Find where the given text appears and provide that cell's center as (x, y) coordinate. 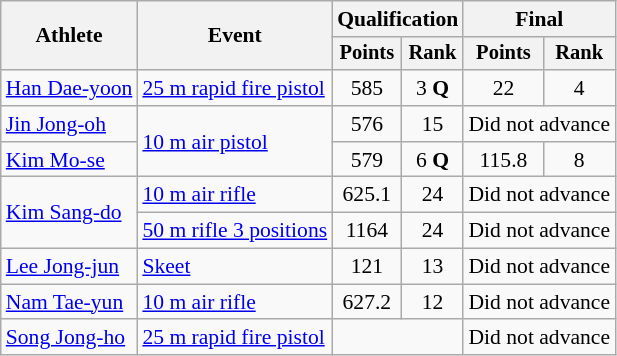
Han Dae-yoon (70, 88)
3 Q (432, 88)
576 (366, 124)
Nam Tae-yun (70, 302)
Skeet (234, 267)
Song Jong-ho (70, 338)
Kim Sang-do (70, 212)
Jin Jong-oh (70, 124)
15 (432, 124)
22 (503, 88)
625.1 (366, 195)
Event (234, 36)
Kim Mo-se (70, 160)
121 (366, 267)
12 (432, 302)
585 (366, 88)
50 m rifle 3 positions (234, 231)
13 (432, 267)
Qualification (398, 19)
10 m air pistol (234, 142)
1164 (366, 231)
Final (539, 19)
Lee Jong-jun (70, 267)
6 Q (432, 160)
Athlete (70, 36)
627.2 (366, 302)
4 (579, 88)
579 (366, 160)
115.8 (503, 160)
8 (579, 160)
